Identify which cell holds the provided text, then report its [X, Y] central coordinate. 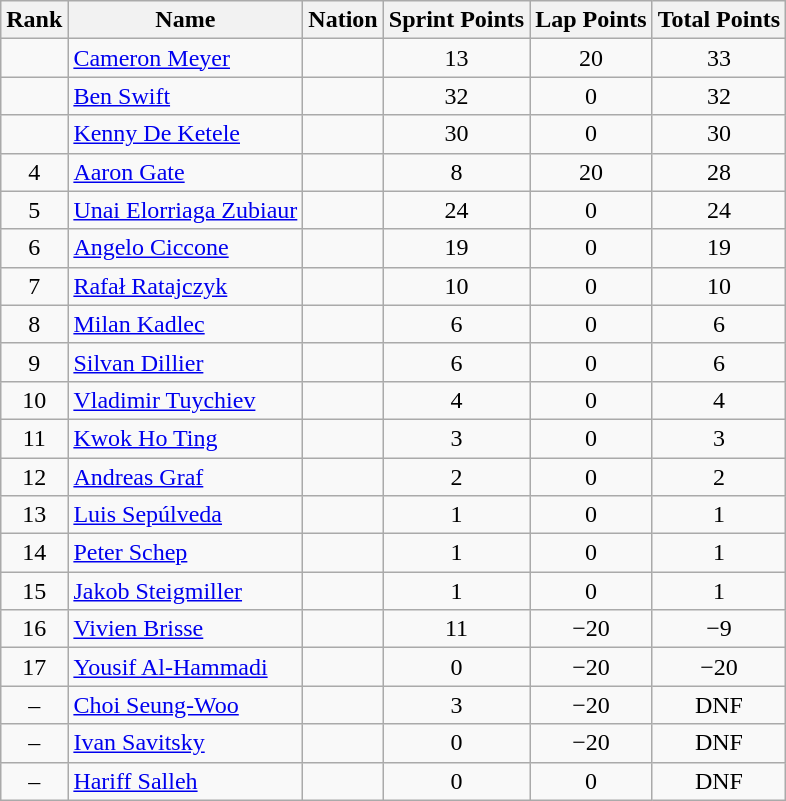
Silvan Dillier [186, 362]
12 [34, 477]
Aaron Gate [186, 172]
16 [34, 629]
28 [719, 172]
17 [34, 667]
7 [34, 286]
Vivien Brisse [186, 629]
Ivan Savitsky [186, 743]
Choi Seung-Woo [186, 705]
Rafał Ratajczyk [186, 286]
15 [34, 591]
14 [34, 553]
Luis Sepúlveda [186, 515]
Rank [34, 20]
Andreas Graf [186, 477]
Kenny De Ketele [186, 134]
Name [186, 20]
Sprint Points [456, 20]
5 [34, 210]
Cameron Meyer [186, 58]
Milan Kadlec [186, 324]
Peter Schep [186, 553]
Kwok Ho Ting [186, 438]
Total Points [719, 20]
Unai Elorriaga Zubiaur [186, 210]
Nation [343, 20]
−9 [719, 629]
Vladimir Tuychiev [186, 400]
Angelo Ciccone [186, 248]
Lap Points [591, 20]
Hariff Salleh [186, 781]
Jakob Steigmiller [186, 591]
Yousif Al-Hammadi [186, 667]
Ben Swift [186, 96]
9 [34, 362]
33 [719, 58]
